Identify which cell holds the provided text, then report its (x, y) central coordinate. 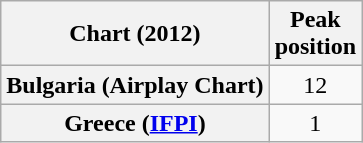
1 (315, 123)
Greece (IFPI) (135, 123)
12 (315, 85)
Bulgaria (Airplay Chart) (135, 85)
Chart (2012) (135, 34)
Peakposition (315, 34)
